Return the (X, Y) coordinate for the center point of the cell that contains the specified text.  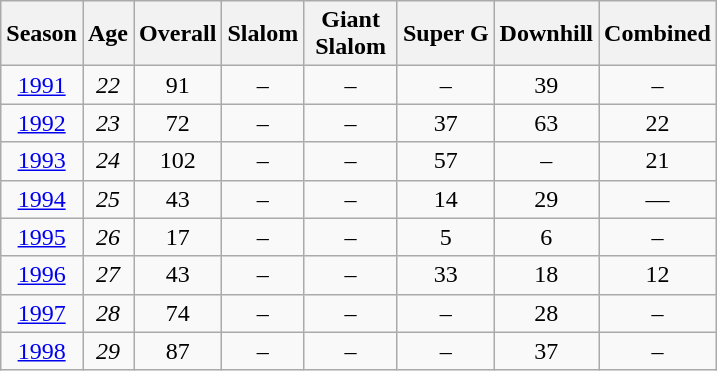
1995 (42, 237)
87 (178, 351)
24 (108, 161)
1993 (42, 161)
Overall (178, 34)
72 (178, 123)
91 (178, 85)
21 (658, 161)
1996 (42, 275)
Super G (446, 34)
Combined (658, 34)
33 (446, 275)
Season (42, 34)
18 (546, 275)
23 (108, 123)
— (658, 199)
Giant Slalom (351, 34)
1994 (42, 199)
26 (108, 237)
1997 (42, 313)
27 (108, 275)
39 (546, 85)
1998 (42, 351)
1992 (42, 123)
17 (178, 237)
Age (108, 34)
63 (546, 123)
25 (108, 199)
57 (446, 161)
Slalom (263, 34)
74 (178, 313)
102 (178, 161)
14 (446, 199)
1991 (42, 85)
5 (446, 237)
Downhill (546, 34)
6 (546, 237)
12 (658, 275)
